Locate the cell with the specified text and output its [X, Y] center coordinate. 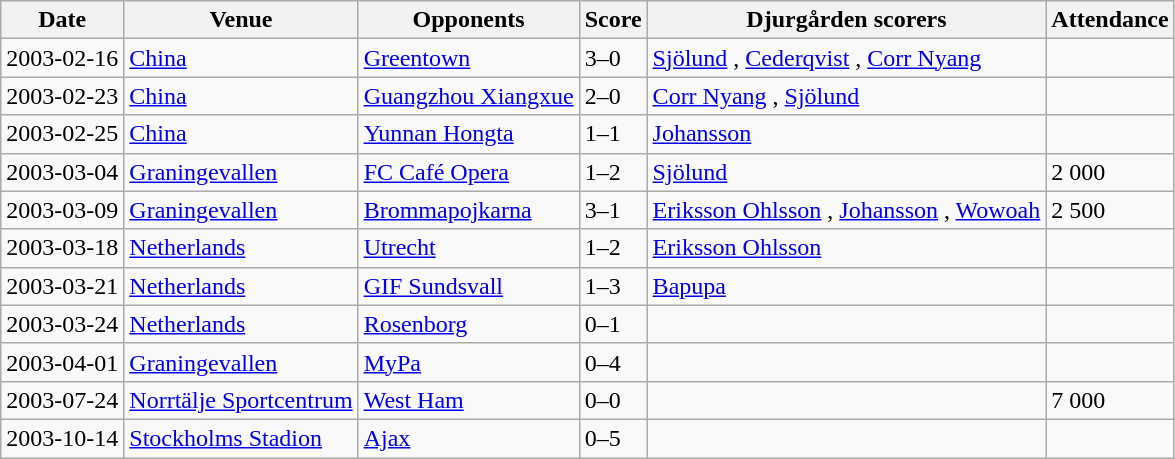
Johansson [846, 134]
Sjölund , Cederqvist , Corr Nyang [846, 58]
Score [613, 20]
Brommapojkarna [468, 210]
3–1 [613, 210]
2 000 [1110, 172]
2003-03-21 [62, 286]
2003-04-01 [62, 362]
Corr Nyang , Sjölund [846, 96]
GIF Sundsvall [468, 286]
West Ham [468, 400]
Yunnan Hongta [468, 134]
Norrtälje Sportcentrum [241, 400]
Sjölund [846, 172]
3–0 [613, 58]
2003-03-09 [62, 210]
Djurgården scorers [846, 20]
2–0 [613, 96]
0–5 [613, 438]
Eriksson Ohlsson [846, 248]
Guangzhou Xiangxue [468, 96]
2003-02-25 [62, 134]
2003-10-14 [62, 438]
Opponents [468, 20]
0–0 [613, 400]
Eriksson Ohlsson , Johansson , Wowoah [846, 210]
2003-03-24 [62, 324]
Stockholms Stadion [241, 438]
MyPa [468, 362]
Date [62, 20]
0–1 [613, 324]
2003-03-04 [62, 172]
Utrecht [468, 248]
Venue [241, 20]
2003-02-16 [62, 58]
0–4 [613, 362]
7 000 [1110, 400]
Ajax [468, 438]
2003-07-24 [62, 400]
Rosenborg [468, 324]
1–3 [613, 286]
Greentown [468, 58]
Bapupa [846, 286]
FC Café Opera [468, 172]
2003-02-23 [62, 96]
Attendance [1110, 20]
2 500 [1110, 210]
2003-03-18 [62, 248]
1–1 [613, 134]
